From the cell containing the given text, extract its center point as (x, y) coordinate. 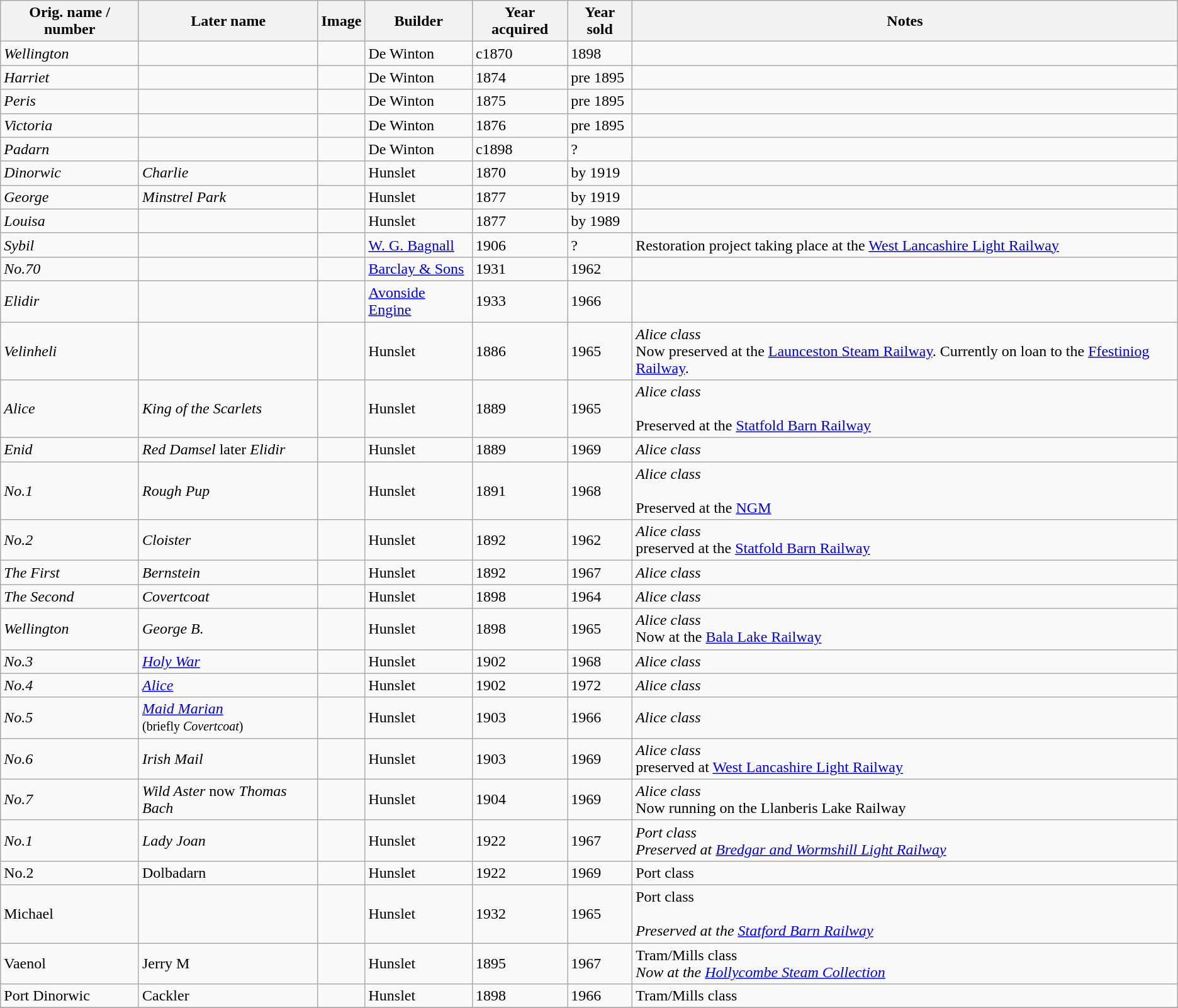
Red Damsel later Elidir (228, 450)
Jerry M (228, 963)
Enid (70, 450)
W. G. Bagnall (418, 245)
Wild Aster now Thomas Bach (228, 799)
Charlie (228, 173)
Maid Marian (briefly Covertcoat) (228, 717)
Port Dinorwic (70, 996)
Minstrel Park (228, 197)
Alice classPreserved at the Statfold Barn Railway (905, 409)
c1898 (520, 149)
1876 (520, 125)
1870 (520, 173)
Irish Mail (228, 759)
The First (70, 573)
Velinheli (70, 351)
Covertcoat (228, 596)
1874 (520, 77)
Cloister (228, 540)
Barclay & Sons (418, 269)
Victoria (70, 125)
Alice classNow preserved at the Launceston Steam Railway. Currently on loan to the Ffestiniog Railway. (905, 351)
Vaenol (70, 963)
No.6 (70, 759)
George (70, 197)
Alice classpreserved at West Lancashire Light Railway (905, 759)
The Second (70, 596)
Image (341, 21)
1931 (520, 269)
by 1989 (600, 221)
Notes (905, 21)
Restoration project taking place at the West Lancashire Light Railway (905, 245)
Rough Pup (228, 491)
Alice classpreserved at the Statfold Barn Railway (905, 540)
Peris (70, 101)
1895 (520, 963)
No.7 (70, 799)
Later name (228, 21)
Port class Preserved at Bredgar and Wormshill Light Railway (905, 841)
No.4 (70, 685)
1906 (520, 245)
1964 (600, 596)
Harriet (70, 77)
Avonside Engine (418, 301)
1891 (520, 491)
Alice classNow running on the Llanberis Lake Railway (905, 799)
Dinorwic (70, 173)
Alice classNow at the Bala Lake Railway (905, 629)
No.5 (70, 717)
No.3 (70, 661)
Port classPreserved at the Statford Barn Railway (905, 914)
1932 (520, 914)
1904 (520, 799)
1972 (600, 685)
Tram/Mills classNow at the Hollycombe Steam Collection (905, 963)
1933 (520, 301)
Lady Joan (228, 841)
1875 (520, 101)
Elidir (70, 301)
George B. (228, 629)
Bernstein (228, 573)
Cackler (228, 996)
Orig. name / number (70, 21)
Port class (905, 873)
Alice classPreserved at the NGM (905, 491)
Year sold (600, 21)
Michael (70, 914)
Sybil (70, 245)
Tram/Mills class (905, 996)
1886 (520, 351)
Padarn (70, 149)
Holy War (228, 661)
Year acquired (520, 21)
King of the Scarlets (228, 409)
Builder (418, 21)
Louisa (70, 221)
Dolbadarn (228, 873)
No.70 (70, 269)
c1870 (520, 53)
